Detect which cell encompasses the target text, then output its (X, Y) center coordinate. 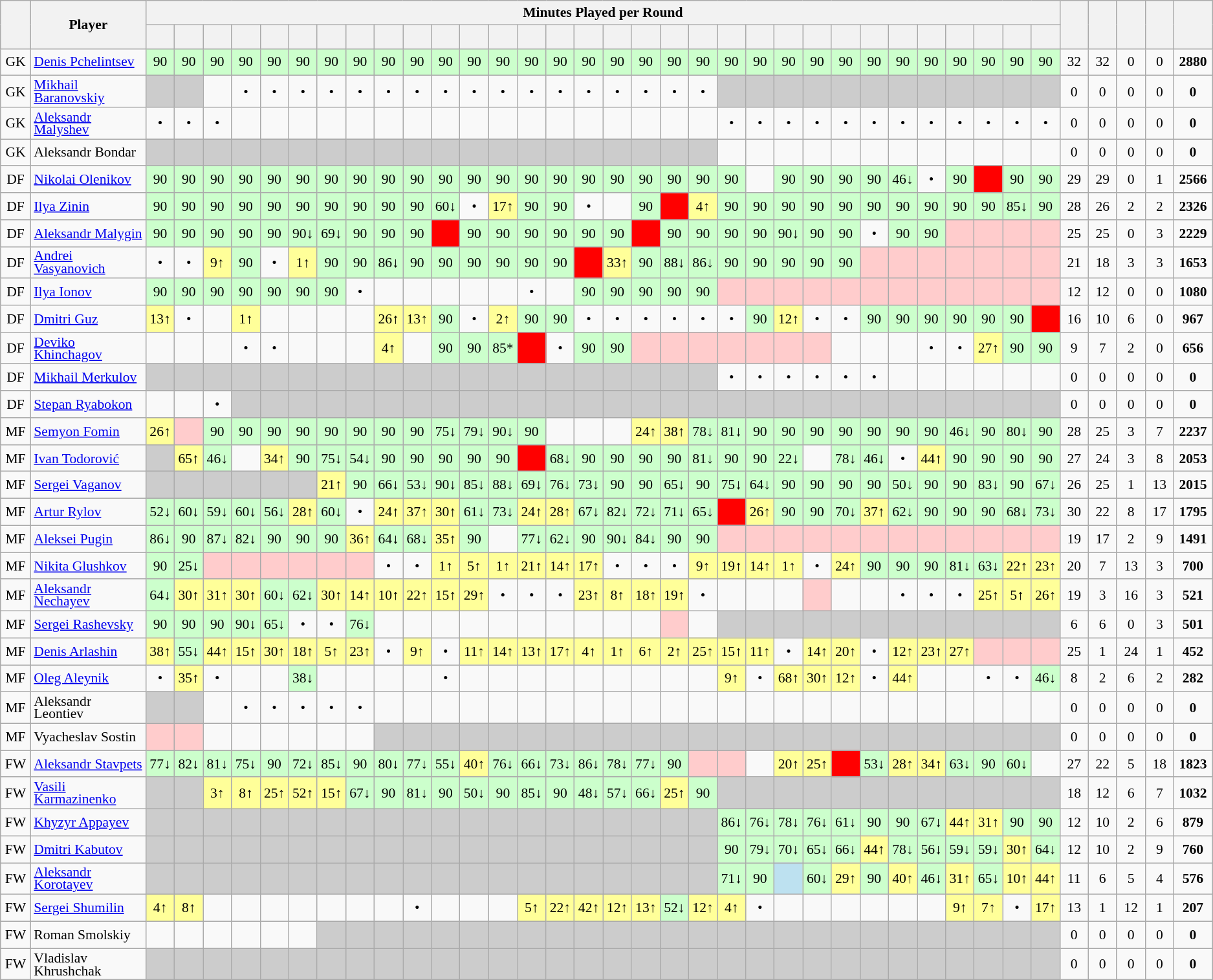
2237 (1193, 431)
Aleksandr Leontiev (88, 708)
1823 (1193, 764)
Oleg Aleynik (88, 679)
30 (1074, 512)
22↓ (789, 459)
576 (1193, 878)
84↓ (646, 539)
521 (1193, 595)
2053 (1193, 459)
Ilya Ionov (88, 292)
85* (503, 348)
2566 (1193, 180)
1080 (1193, 292)
57↓ (617, 793)
1032 (1193, 793)
Ivan Todorović (88, 459)
Aleksandr Stavpets (88, 764)
Aleksandr Korotayev (88, 878)
42↑ (589, 908)
2880 (1193, 62)
Denis Arlashin (88, 651)
700 (1193, 566)
Player (88, 25)
1653 (1193, 263)
879 (1193, 823)
Vasili Karmazinenko (88, 793)
Dmitri Kabutov (88, 849)
38↓ (303, 679)
21 (1074, 263)
Aleksandr Bondar (88, 153)
Andrei Vasyanovich (88, 263)
501 (1193, 625)
2229 (1193, 234)
Roman Smolskiy (88, 935)
11 (1074, 878)
33↑ (617, 263)
Ilya Zinin (88, 206)
656 (1193, 348)
1491 (1193, 539)
967 (1193, 319)
282 (1193, 679)
207 (1193, 908)
Khyzyr Appayev (88, 823)
2015 (1193, 485)
Minutes Played per Round (603, 13)
7↑ (989, 908)
65↑ (189, 459)
48↓ (589, 793)
452 (1193, 651)
Artur Rylov (88, 512)
760 (1193, 849)
2326 (1193, 206)
87↓ (217, 539)
Aleksandr Malygin (88, 234)
Nikolai Olenikov (88, 180)
68↑ (789, 679)
36↑ (360, 539)
4 (1159, 878)
Sergei Shumilin (88, 908)
Deviko Khinchagov (88, 348)
Nikita Glushkov (88, 566)
20 (1074, 566)
83↓ (989, 485)
Aleksei Pugin (88, 539)
Vladislav Khrushchak (88, 964)
52↑ (303, 793)
25↓ (189, 566)
Mikhail Baranovskiy (88, 92)
6↑ (646, 651)
Dmitri Guz (88, 319)
54↓ (360, 459)
Sergei Vaganov (88, 485)
Semyon Fomin (88, 431)
Sergei Rashevsky (88, 625)
Aleksandr Malyshev (88, 123)
3↑ (217, 793)
Stepan Ryabokon (88, 404)
Denis Pchelintsev (88, 62)
Mikhail Merkulov (88, 378)
Vyacheslav Sostin (88, 737)
1795 (1193, 512)
Aleksandr Nechayev (88, 595)
